Pinpoint the cell where the given text exists, returning its [x, y] midpoint coordinate. 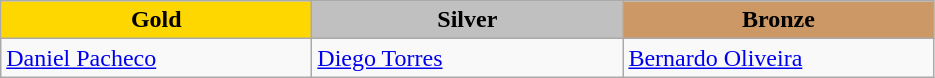
Silver [468, 20]
Gold [156, 20]
Bronze [778, 20]
Daniel Pacheco [156, 58]
Diego Torres [468, 58]
Bernardo Oliveira [778, 58]
